Search for the cell housing the specified text and yield its (X, Y) center coordinate. 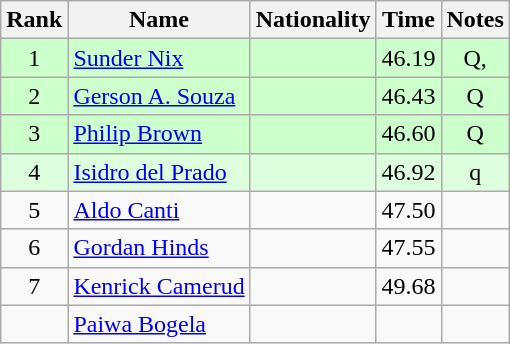
6 (34, 248)
Rank (34, 20)
49.68 (408, 286)
5 (34, 210)
q (475, 172)
Gerson A. Souza (159, 96)
46.43 (408, 96)
Isidro del Prado (159, 172)
Sunder Nix (159, 58)
Gordan Hinds (159, 248)
Aldo Canti (159, 210)
2 (34, 96)
Kenrick Camerud (159, 286)
47.50 (408, 210)
47.55 (408, 248)
4 (34, 172)
1 (34, 58)
3 (34, 134)
Q, (475, 58)
Philip Brown (159, 134)
Nationality (313, 20)
46.92 (408, 172)
Name (159, 20)
46.60 (408, 134)
46.19 (408, 58)
7 (34, 286)
Notes (475, 20)
Paiwa Bogela (159, 324)
Time (408, 20)
